Search for the cell housing the specified text and yield its (x, y) center coordinate. 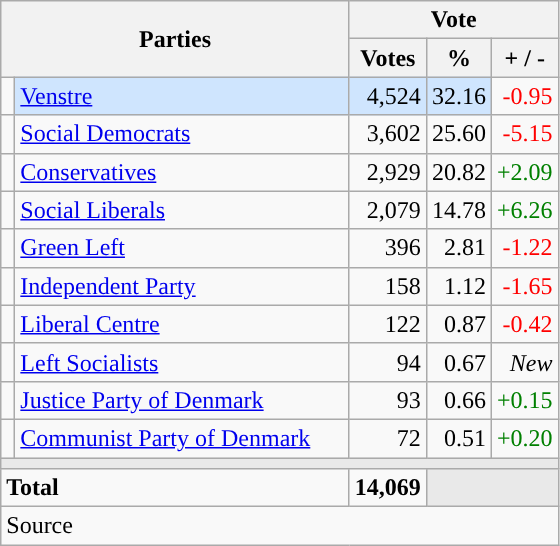
158 (388, 286)
0.66 (458, 400)
Independent Party (182, 286)
2,079 (388, 210)
72 (388, 438)
Vote (454, 20)
3,602 (388, 134)
Votes (388, 58)
20.82 (458, 172)
Parties (176, 39)
-5.15 (524, 134)
14,069 (388, 488)
Source (280, 526)
0.87 (458, 324)
-0.42 (524, 324)
Justice Party of Denmark (182, 400)
Social Liberals (182, 210)
+0.15 (524, 400)
-0.95 (524, 96)
0.51 (458, 438)
Communist Party of Denmark (182, 438)
14.78 (458, 210)
93 (388, 400)
New (524, 362)
Social Democrats (182, 134)
+6.26 (524, 210)
Liberal Centre (182, 324)
+ / - (524, 58)
+2.09 (524, 172)
1.12 (458, 286)
Left Socialists (182, 362)
Venstre (182, 96)
25.60 (458, 134)
Conservatives (182, 172)
% (458, 58)
-1.22 (524, 248)
Green Left (182, 248)
Total (176, 488)
0.67 (458, 362)
94 (388, 362)
122 (388, 324)
396 (388, 248)
-1.65 (524, 286)
32.16 (458, 96)
+0.20 (524, 438)
2,929 (388, 172)
4,524 (388, 96)
2.81 (458, 248)
